Provide the (X, Y) coordinate of the cell's center where the given text is located.  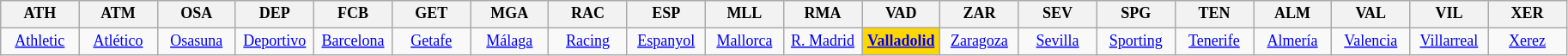
Valladolid (902, 41)
ATM (119, 14)
DEP (275, 14)
Athletic (40, 41)
Zaragoza (979, 41)
Almería (1293, 41)
Deportivo (275, 41)
VIL (1449, 14)
Sevilla (1058, 41)
GET (431, 14)
ALM (1293, 14)
Osasuna (196, 41)
R. Madrid (823, 41)
XER (1527, 14)
Málaga (510, 41)
Getafe (431, 41)
ZAR (979, 14)
Espanyol (666, 41)
Mallorca (744, 41)
MGA (510, 14)
RAC (587, 14)
VAD (902, 14)
Xerez (1527, 41)
Sporting (1135, 41)
SPG (1135, 14)
Villarreal (1449, 41)
Valencia (1370, 41)
Tenerife (1214, 41)
MLL (744, 14)
Barcelona (352, 41)
SEV (1058, 14)
RMA (823, 14)
Atlético (119, 41)
TEN (1214, 14)
ATH (40, 14)
Racing (587, 41)
OSA (196, 14)
VAL (1370, 14)
FCB (352, 14)
ESP (666, 14)
